Locate the cell with the specified text and output its (x, y) center coordinate. 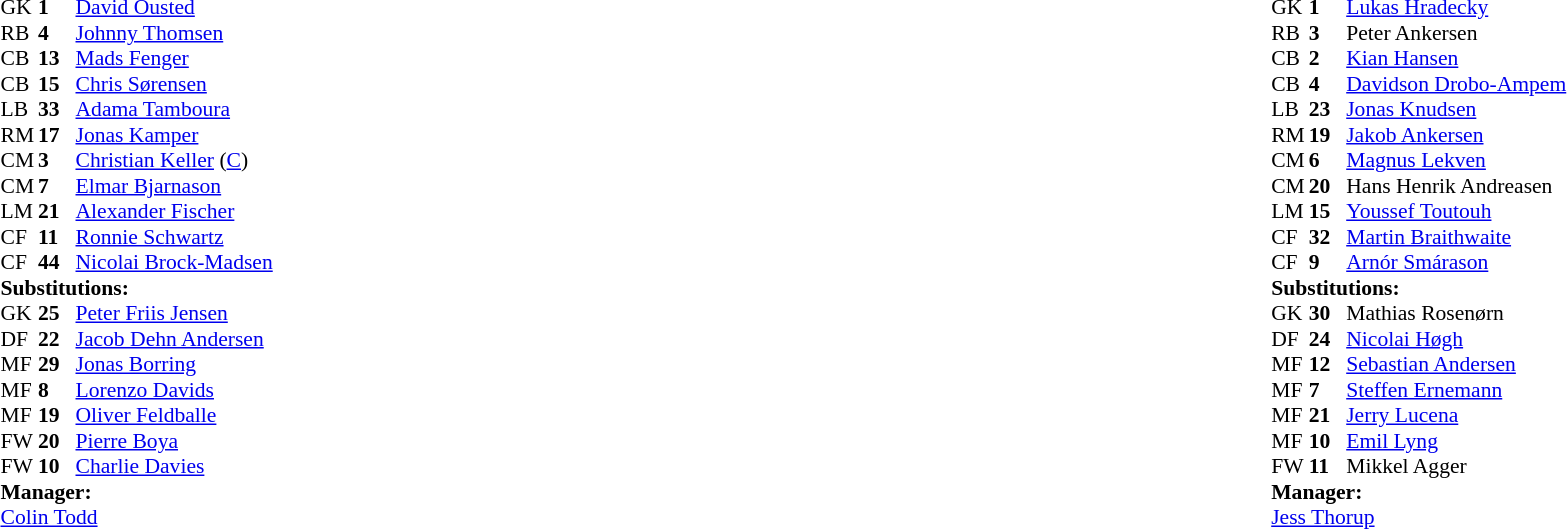
Youssef Toutouh (1456, 211)
Mathias Rosenørn (1456, 313)
Elmar Bjarnason (174, 186)
25 (57, 313)
Charlie Davies (174, 467)
Nicolai Brock-Madsen (174, 263)
Pierre Boya (174, 441)
12 (1328, 365)
Peter Friis Jensen (174, 313)
23 (1328, 109)
17 (57, 135)
Mikkel Agger (1456, 467)
32 (1328, 237)
6 (1328, 161)
22 (57, 339)
Mads Fenger (174, 59)
Lorenzo Davids (174, 390)
Chris Sørensen (174, 84)
Adama Tamboura (174, 109)
Peter Ankersen (1456, 33)
29 (57, 365)
Ronnie Schwartz (174, 237)
30 (1328, 313)
Hans Henrik Andreasen (1456, 186)
Kian Hansen (1456, 59)
Johnny Thomsen (174, 33)
33 (57, 109)
Oliver Feldballe (174, 415)
Magnus Lekven (1456, 161)
2 (1328, 59)
Nicolai Høgh (1456, 339)
Jakob Ankersen (1456, 135)
Arnór Smárason (1456, 263)
Emil Lyng (1456, 441)
Christian Keller (C) (174, 161)
Jonas Borring (174, 365)
Jonas Knudsen (1456, 109)
24 (1328, 339)
Steffen Ernemann (1456, 390)
Jonas Kamper (174, 135)
9 (1328, 263)
13 (57, 59)
Jerry Lucena (1456, 415)
Alexander Fischer (174, 211)
Martin Braithwaite (1456, 237)
8 (57, 390)
Jacob Dehn Andersen (174, 339)
Davidson Drobo-Ampem (1456, 84)
44 (57, 263)
Sebastian Andersen (1456, 365)
